Determine the (x, y) coordinate at the center of the cell enclosing the given text.  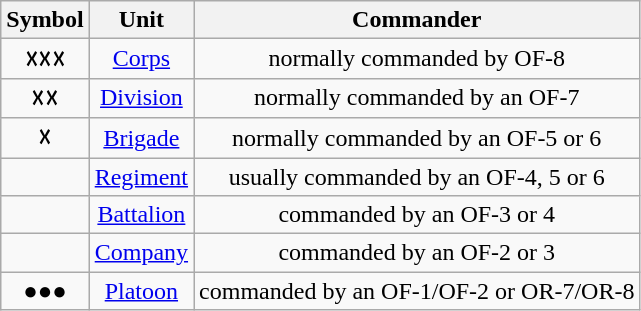
Regiment (141, 177)
Brigade (141, 138)
Corps (141, 59)
Battalion (141, 215)
normally commanded by an OF-7 (417, 98)
Symbol (45, 20)
Commander (417, 20)
commanded by an OF-2 or 3 (417, 253)
☓ (45, 138)
usually commanded by an OF-4, 5 or 6 (417, 177)
Platoon (141, 291)
Company (141, 253)
Unit (141, 20)
commanded by an OF-3 or 4 (417, 215)
●●● (45, 291)
☓☓☓ (45, 59)
normally commanded by OF-8 (417, 59)
normally commanded by an OF-5 or 6 (417, 138)
Division (141, 98)
☓☓ (45, 98)
commanded by an OF-1/OF-2 or OR-7/OR-8 (417, 291)
